Locate the cell with the specified text and output its [x, y] center coordinate. 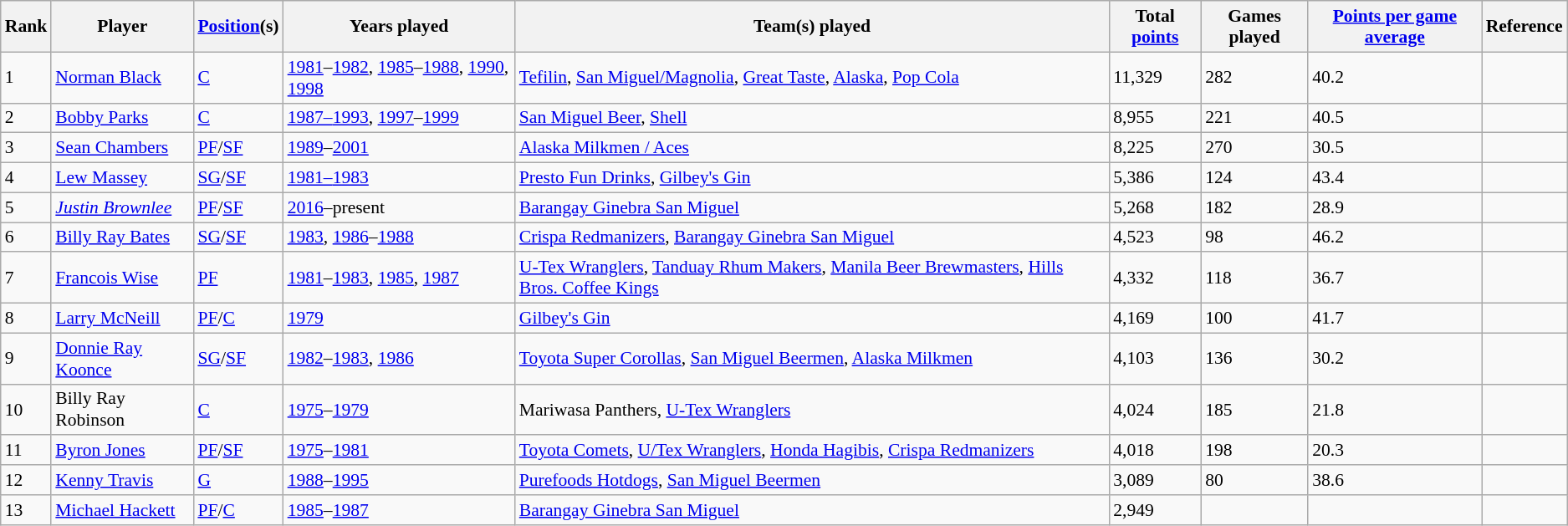
1989–2001 [400, 148]
Donnie Ray Koonce [122, 358]
Norman Black [122, 77]
30.2 [1395, 358]
1985–1987 [400, 510]
12 [27, 480]
80 [1254, 480]
11 [27, 451]
Michael Hackett [122, 510]
8,225 [1155, 148]
San Miguel Beer, Shell [813, 118]
1981–1982, 1985–1988, 1990, 1998 [400, 77]
Position(s) [237, 27]
4,024 [1155, 410]
1979 [400, 319]
100 [1254, 319]
Kenny Travis [122, 480]
Justin Brownlee [122, 207]
2 [27, 118]
40.2 [1395, 77]
221 [1254, 118]
Total points [1155, 27]
4,332 [1155, 278]
1982–1983, 1986 [400, 358]
Gilbey's Gin [813, 319]
40.5 [1395, 118]
6 [27, 237]
30.5 [1395, 148]
7 [27, 278]
21.8 [1395, 410]
1981–1983, 1985, 1987 [400, 278]
118 [1254, 278]
136 [1254, 358]
10 [27, 410]
13 [27, 510]
28.9 [1395, 207]
Points per game average [1395, 27]
1975–1981 [400, 451]
Larry McNeill [122, 319]
43.4 [1395, 178]
4,018 [1155, 451]
Byron Jones [122, 451]
1983, 1986–1988 [400, 237]
Sean Chambers [122, 148]
1 [27, 77]
20.3 [1395, 451]
4,169 [1155, 319]
2016–present [400, 207]
98 [1254, 237]
3,089 [1155, 480]
5 [27, 207]
2,949 [1155, 510]
Bobby Parks [122, 118]
Tefilin, San Miguel/Magnolia, Great Taste, Alaska, Pop Cola [813, 77]
Presto Fun Drinks, Gilbey's Gin [813, 178]
8,955 [1155, 118]
U-Tex Wranglers, Tanduay Rhum Makers, Manila Beer Brewmasters, Hills Bros. Coffee Kings [813, 278]
Crispa Redmanizers, Barangay Ginebra San Miguel [813, 237]
5,268 [1155, 207]
270 [1254, 148]
185 [1254, 410]
Player [122, 27]
282 [1254, 77]
198 [1254, 451]
Team(s) played [813, 27]
Purefoods Hotdogs, San Miguel Beermen [813, 480]
8 [27, 319]
Years played [400, 27]
Mariwasa Panthers, U-Tex Wranglers [813, 410]
Billy Ray Robinson [122, 410]
41.7 [1395, 319]
G [237, 480]
11,329 [1155, 77]
Toyota Super Corollas, San Miguel Beermen, Alaska Milkmen [813, 358]
Billy Ray Bates [122, 237]
3 [27, 148]
4,103 [1155, 358]
Toyota Comets, U/Tex Wranglers, Honda Hagibis, Crispa Redmanizers [813, 451]
Lew Massey [122, 178]
Francois Wise [122, 278]
1981–1983 [400, 178]
1988–1995 [400, 480]
Rank [27, 27]
Alaska Milkmen / Aces [813, 148]
124 [1254, 178]
1987–1993, 1997–1999 [400, 118]
Reference [1525, 27]
46.2 [1395, 237]
4,523 [1155, 237]
1975–1979 [400, 410]
5,386 [1155, 178]
Games played [1254, 27]
9 [27, 358]
36.7 [1395, 278]
38.6 [1395, 480]
182 [1254, 207]
4 [27, 178]
PF [237, 278]
